Determine the [x, y] coordinate at the center of the cell enclosing the given text.  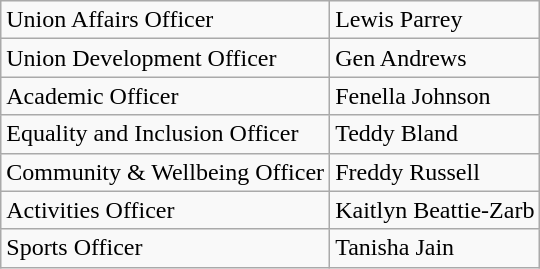
Kaitlyn Beattie-Zarb [435, 210]
Gen Andrews [435, 58]
Freddy Russell [435, 172]
Union Development Officer [166, 58]
Community & Wellbeing Officer [166, 172]
Academic Officer [166, 96]
Tanisha Jain [435, 248]
Equality and Inclusion Officer [166, 134]
Sports Officer [166, 248]
Fenella Johnson [435, 96]
Teddy Bland [435, 134]
Activities Officer [166, 210]
Union Affairs Officer [166, 20]
Lewis Parrey [435, 20]
